Return the [X, Y] coordinate for the center point of the cell that contains the specified text.  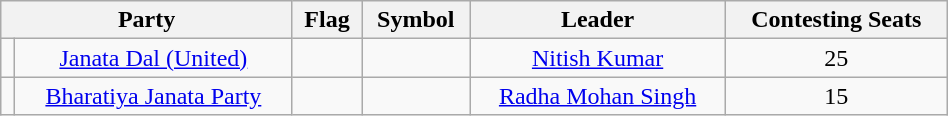
Bharatiya Janata Party [153, 96]
Party [147, 20]
Contesting Seats [836, 20]
15 [836, 96]
Radha Mohan Singh [598, 96]
Symbol [416, 20]
Nitish Kumar [598, 58]
Janata Dal (United) [153, 58]
Flag [326, 20]
25 [836, 58]
Leader [598, 20]
